Search for the cell housing the specified text and yield its (x, y) center coordinate. 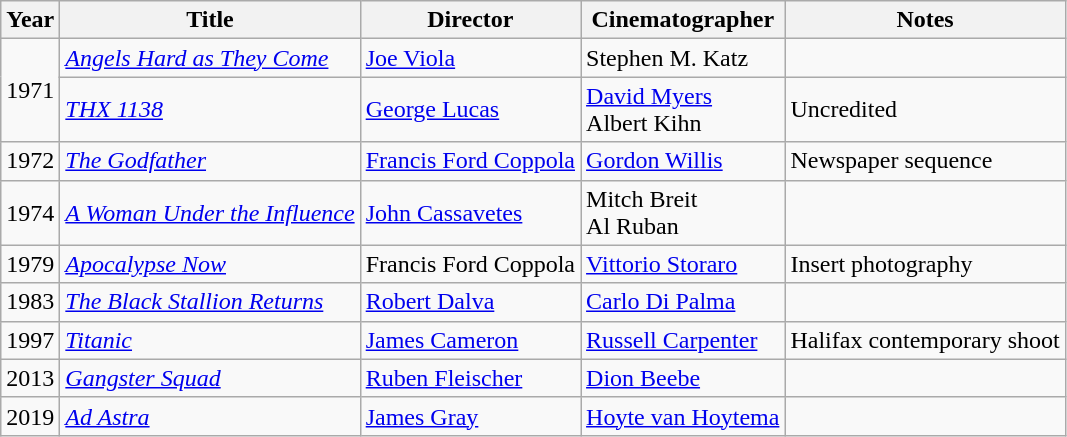
Angels Hard as They Come (210, 58)
1971 (30, 90)
Dion Beebe (683, 378)
Gangster Squad (210, 378)
Gordon Willis (683, 161)
Ruben Fleischer (470, 378)
Carlo Di Palma (683, 302)
Title (210, 20)
1997 (30, 340)
Newspaper sequence (925, 161)
1983 (30, 302)
Russell Carpenter (683, 340)
Hoyte van Hoytema (683, 416)
James Gray (470, 416)
Halifax contemporary shoot (925, 340)
Apocalypse Now (210, 264)
A Woman Under the Influence (210, 212)
Director (470, 20)
1979 (30, 264)
Notes (925, 20)
Ad Astra (210, 416)
Titanic (210, 340)
George Lucas (470, 110)
THX 1138 (210, 110)
David MyersAlbert Kihn (683, 110)
1974 (30, 212)
Vittorio Storaro (683, 264)
Year (30, 20)
Stephen M. Katz (683, 58)
The Godfather (210, 161)
Robert Dalva (470, 302)
James Cameron (470, 340)
2019 (30, 416)
2013 (30, 378)
John Cassavetes (470, 212)
Joe Viola (470, 58)
1972 (30, 161)
Cinematographer (683, 20)
Insert photography (925, 264)
The Black Stallion Returns (210, 302)
Uncredited (925, 110)
Mitch BreitAl Ruban (683, 212)
